From the cell containing the given text, extract its center point as [X, Y] coordinate. 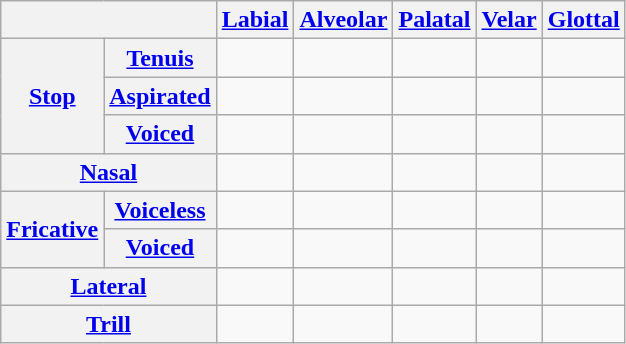
Lateral [108, 286]
Velar [509, 20]
Stop [52, 96]
Aspirated [160, 96]
Fricative [52, 229]
Voiceless [160, 210]
Glottal [584, 20]
Palatal [434, 20]
Alveolar [344, 20]
Trill [108, 324]
Nasal [108, 172]
Tenuis [160, 58]
Labial [255, 20]
